Detect which cell encompasses the target text, then output its [x, y] center coordinate. 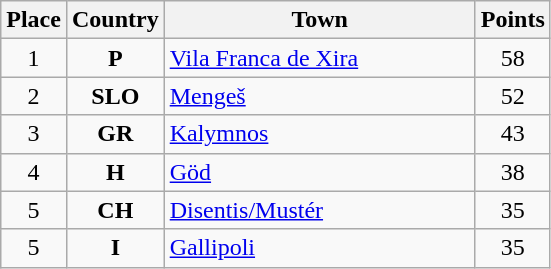
4 [34, 172]
H [115, 172]
I [115, 248]
Disentis/Mustér [320, 210]
Country [115, 20]
2 [34, 96]
GR [115, 134]
1 [34, 58]
CH [115, 210]
P [115, 58]
SLO [115, 96]
52 [512, 96]
43 [512, 134]
Town [320, 20]
Gallipoli [320, 248]
Göd [320, 172]
Place [34, 20]
3 [34, 134]
Points [512, 20]
Mengeš [320, 96]
Kalymnos [320, 134]
Vila Franca de Xira [320, 58]
38 [512, 172]
58 [512, 58]
